Pinpoint the cell where the given text exists, returning its [x, y] midpoint coordinate. 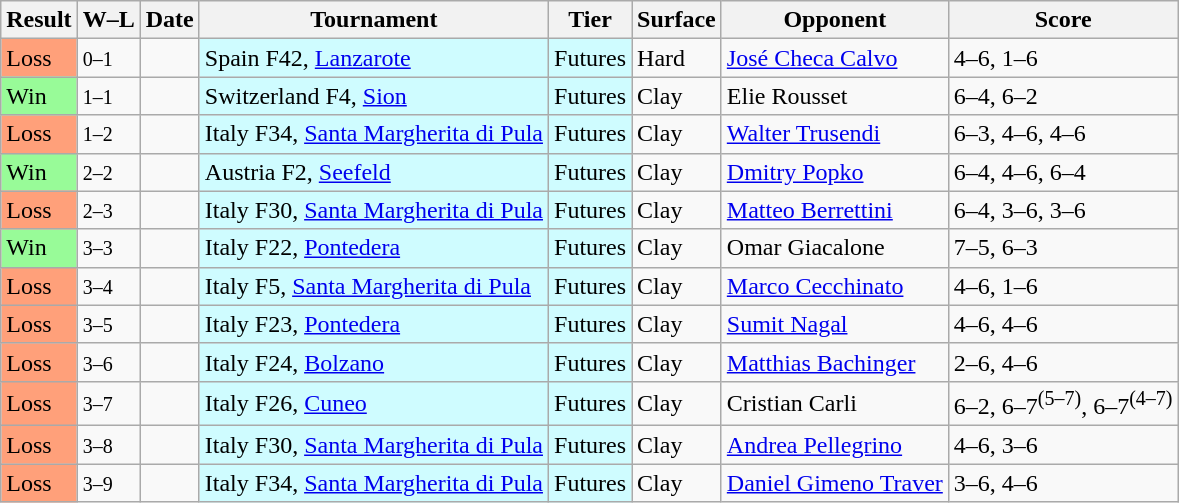
Matteo Berrettini [834, 210]
Switzerland F4, Sion [374, 96]
3–9 [108, 483]
6–4, 3–6, 3–6 [1063, 210]
2–3 [108, 210]
3–6 [108, 362]
6–2, 6–7(5–7), 6–7(4–7) [1063, 404]
Tournament [374, 20]
Omar Giacalone [834, 248]
Cristian Carli [834, 404]
Austria F2, Seefeld [374, 172]
3–6, 4–6 [1063, 483]
Hard [677, 58]
3–8 [108, 445]
Marco Cecchinato [834, 286]
Italy F24, Bolzano [374, 362]
Surface [677, 20]
Italy F5, Santa Margherita di Pula [374, 286]
W–L [108, 20]
3–7 [108, 404]
Date [170, 20]
6–3, 4–6, 4–6 [1063, 134]
4–6, 3–6 [1063, 445]
7–5, 6–3 [1063, 248]
1–1 [108, 96]
Italy F26, Cuneo [374, 404]
4–6, 4–6 [1063, 324]
Result [39, 20]
Spain F42, Lanzarote [374, 58]
1–2 [108, 134]
Opponent [834, 20]
José Checa Calvo [834, 58]
3–5 [108, 324]
2–2 [108, 172]
Andrea Pellegrino [834, 445]
Italy F23, Pontedera [374, 324]
Italy F22, Pontedera [374, 248]
3–4 [108, 286]
6–4, 4–6, 6–4 [1063, 172]
0–1 [108, 58]
Tier [590, 20]
Walter Trusendi [834, 134]
Dmitry Popko [834, 172]
Score [1063, 20]
2–6, 4–6 [1063, 362]
3–3 [108, 248]
Sumit Nagal [834, 324]
Elie Rousset [834, 96]
6–4, 6–2 [1063, 96]
Daniel Gimeno Traver [834, 483]
Matthias Bachinger [834, 362]
